Capture the cell that displays the provided text and extract its (x, y) central coordinate. 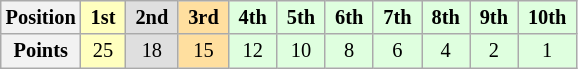
1st (104, 17)
2nd (152, 17)
15 (203, 51)
8 (349, 51)
9th (494, 17)
6th (349, 17)
4 (446, 51)
18 (152, 51)
10 (301, 51)
2 (494, 51)
3rd (203, 17)
1 (547, 51)
5th (301, 17)
Points (41, 51)
10th (547, 17)
25 (104, 51)
12 (253, 51)
Position (41, 17)
4th (253, 17)
7th (397, 17)
6 (397, 51)
8th (446, 17)
